Locate the cell with the specified text and output its [x, y] center coordinate. 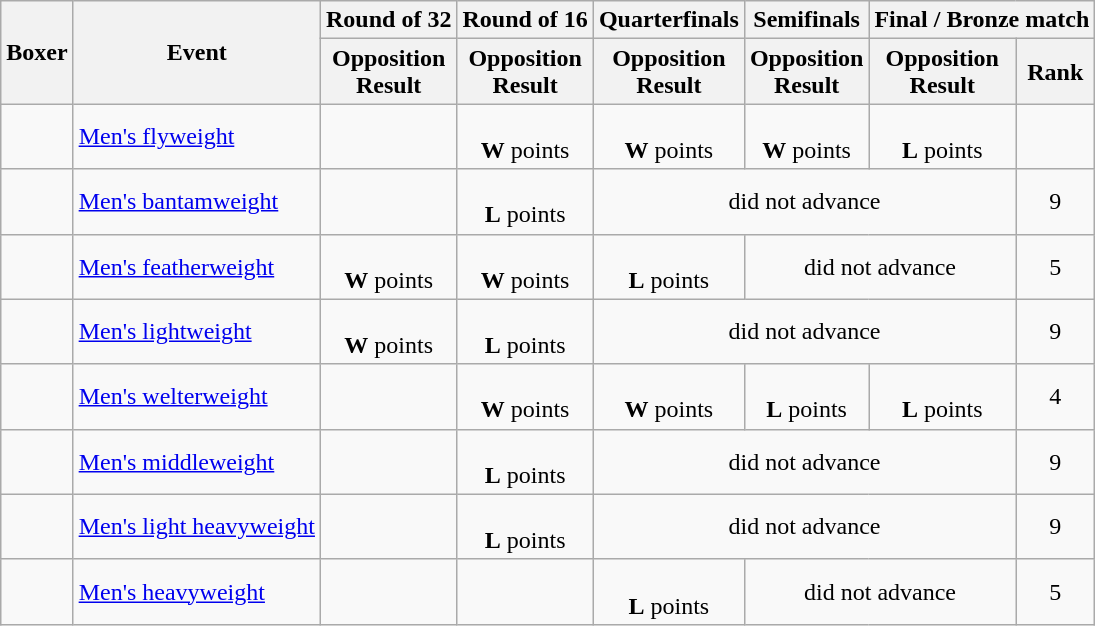
Men's flyweight [196, 136]
Final / Bronze match [982, 20]
Men's middleweight [196, 462]
Round of 16 [525, 20]
Semifinals [806, 20]
Men's heavyweight [196, 592]
Rank [1056, 72]
Boxer [37, 52]
Men's lightweight [196, 332]
Round of 32 [388, 20]
4 [1056, 396]
Men's welterweight [196, 396]
Men's featherweight [196, 266]
Event [196, 52]
Men's bantamweight [196, 202]
Quarterfinals [668, 20]
Men's light heavyweight [196, 526]
